Search for the cell housing the specified text and yield its [X, Y] center coordinate. 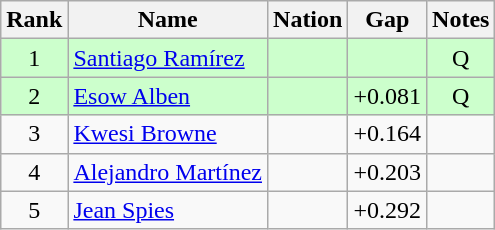
+0.081 [388, 96]
Jean Spies [168, 210]
+0.164 [388, 134]
5 [34, 210]
+0.203 [388, 172]
Santiago Ramírez [168, 58]
Kwesi Browne [168, 134]
Nation [308, 20]
Name [168, 20]
Rank [34, 20]
Gap [388, 20]
+0.292 [388, 210]
3 [34, 134]
2 [34, 96]
1 [34, 58]
4 [34, 172]
Notes [461, 20]
Alejandro Martínez [168, 172]
Esow Alben [168, 96]
